Identify which cell holds the provided text, then report its [X, Y] central coordinate. 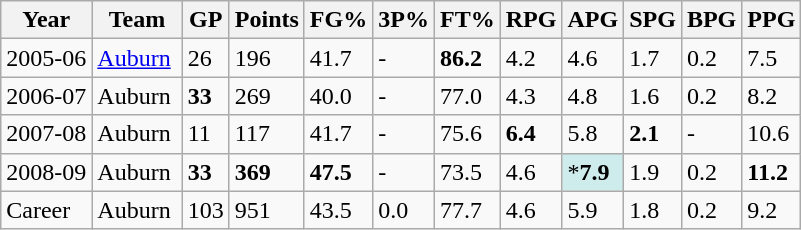
86.2 [467, 58]
43.5 [338, 210]
FG% [338, 20]
1.8 [653, 210]
SPG [653, 20]
Year [46, 20]
2.1 [653, 134]
77.7 [467, 210]
5.8 [593, 134]
40.0 [338, 96]
2006-07 [46, 96]
8.2 [772, 96]
103 [206, 210]
26 [206, 58]
4.8 [593, 96]
117 [266, 134]
Points [266, 20]
BPG [711, 20]
4.3 [531, 96]
7.5 [772, 58]
Career [46, 210]
1.6 [653, 96]
10.6 [772, 134]
9.2 [772, 210]
Team [137, 20]
1.7 [653, 58]
0.0 [404, 210]
1.9 [653, 172]
2005-06 [46, 58]
11.2 [772, 172]
*7.9 [593, 172]
2008-09 [46, 172]
73.5 [467, 172]
APG [593, 20]
196 [266, 58]
PPG [772, 20]
269 [266, 96]
6.4 [531, 134]
47.5 [338, 172]
75.6 [467, 134]
11 [206, 134]
369 [266, 172]
2007-08 [46, 134]
RPG [531, 20]
77.0 [467, 96]
5.9 [593, 210]
GP [206, 20]
4.2 [531, 58]
3P% [404, 20]
951 [266, 210]
FT% [467, 20]
